Return [X, Y] of the center of cell containing provided text 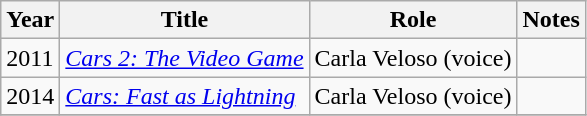
2014 [30, 96]
2011 [30, 58]
Cars: Fast as Lightning [184, 96]
Year [30, 20]
Role [413, 20]
Title [184, 20]
Cars 2: The Video Game [184, 58]
Notes [551, 20]
